Output the (x, y) coordinate of the center of the cell containing the given text.  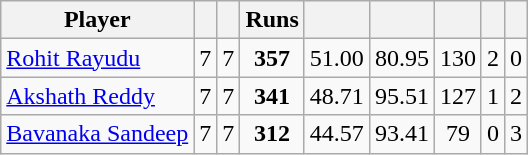
3 (516, 134)
Akshath Reddy (98, 96)
Runs (272, 20)
93.41 (402, 134)
312 (272, 134)
357 (272, 58)
95.51 (402, 96)
48.71 (336, 96)
1 (492, 96)
80.95 (402, 58)
44.57 (336, 134)
79 (458, 134)
127 (458, 96)
130 (458, 58)
51.00 (336, 58)
Rohit Rayudu (98, 58)
341 (272, 96)
Player (98, 20)
Bavanaka Sandeep (98, 134)
